Capture the cell that displays the provided text and extract its [X, Y] central coordinate. 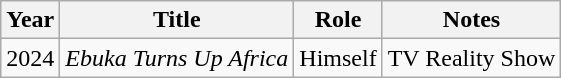
Notes [472, 20]
TV Reality Show [472, 58]
Title [177, 20]
Ebuka Turns Up Africa [177, 58]
2024 [30, 58]
Role [338, 20]
Year [30, 20]
Himself [338, 58]
